Detect which cell encompasses the target text, then output its [x, y] center coordinate. 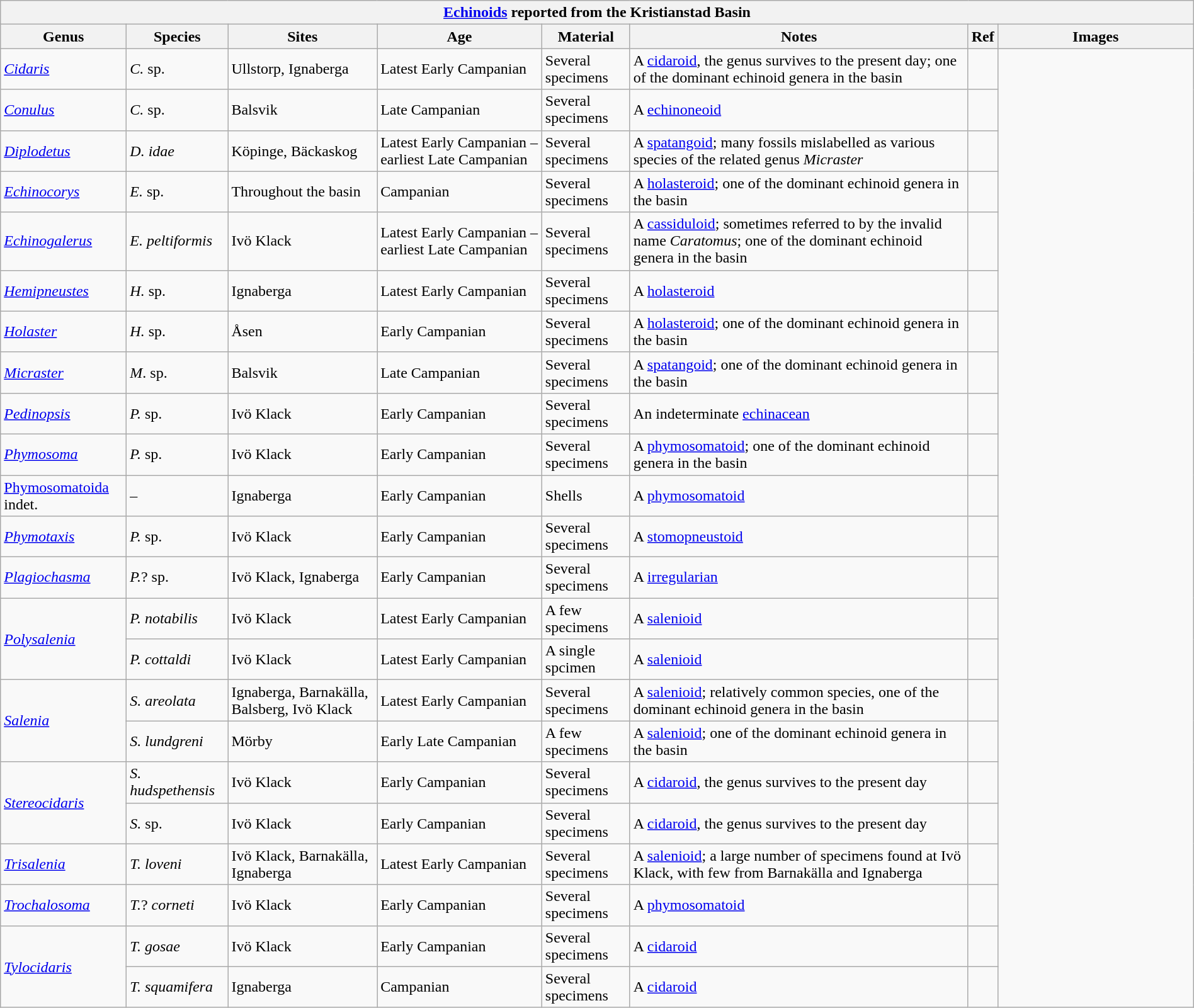
T. squamifera [178, 987]
D. idae [178, 151]
A single spcimen [586, 660]
Plagiochasma [64, 578]
Köpinge, Bäckaskog [302, 151]
Mörby [302, 742]
Polysalenia [64, 639]
Notes [799, 37]
Ignaberga, Barnakälla, Balsberg, Ivö Klack [302, 700]
A cidaroid, the genus survives to the present day; one of the dominant echinoid genera in the basin [799, 69]
P. cottaldi [178, 660]
M. sp. [178, 373]
Åsen [302, 331]
Ref [982, 37]
Genus [64, 37]
T. loveni [178, 864]
Material [586, 37]
S. lundgreni [178, 742]
Ullstorp, Ignaberga [302, 69]
Phymosomatoida indet. [64, 495]
Early Late Campanian [460, 742]
Echinoids reported from the Kristianstad Basin [597, 13]
A echinoneoid [799, 110]
Stereocidaris [64, 803]
S. sp. [178, 824]
An indeterminate echinacean [799, 413]
Trisalenia [64, 864]
A salenioid; a large number of specimens found at Ivö Klack, with few from Barnakälla and Ignaberga [799, 864]
Sites [302, 37]
Conulus [64, 110]
E. peltiformis [178, 241]
Echinocorys [64, 191]
Species [178, 37]
S. hudspethensis [178, 782]
S. areolata [178, 700]
A stomopneustoid [799, 536]
Ivö Klack, Barnakälla, Ignaberga [302, 864]
Age [460, 37]
– [178, 495]
P. notabilis [178, 618]
P.? sp. [178, 578]
A salenioid; relatively common species, one of the dominant echinoid genera in the basin [799, 700]
T. gosae [178, 946]
T.? corneti [178, 905]
A irregularian [799, 578]
Cidaris [64, 69]
A salenioid; one of the dominant echinoid genera in the basin [799, 742]
Phymotaxis [64, 536]
E. sp. [178, 191]
Phymosoma [64, 455]
Trochalosoma [64, 905]
A holasteroid [799, 291]
Hemipneustes [64, 291]
Throughout the basin [302, 191]
A spatangoid; one of the dominant echinoid genera in the basin [799, 373]
Holaster [64, 331]
Ivö Klack, Ignaberga [302, 578]
Micraster [64, 373]
A cassiduloid; sometimes referred to by the invalid name Caratomus; one of the dominant echinoid genera in the basin [799, 241]
A spatangoid; many fossils mislabelled as various species of the related genus Micraster [799, 151]
Tylocidaris [64, 966]
Shells [586, 495]
Diplodetus [64, 151]
Echinogalerus [64, 241]
Salenia [64, 721]
Pedinopsis [64, 413]
A phymosomatoid; one of the dominant echinoid genera in the basin [799, 455]
Images [1096, 37]
